Output the [X, Y] coordinate of the center of the cell containing the given text.  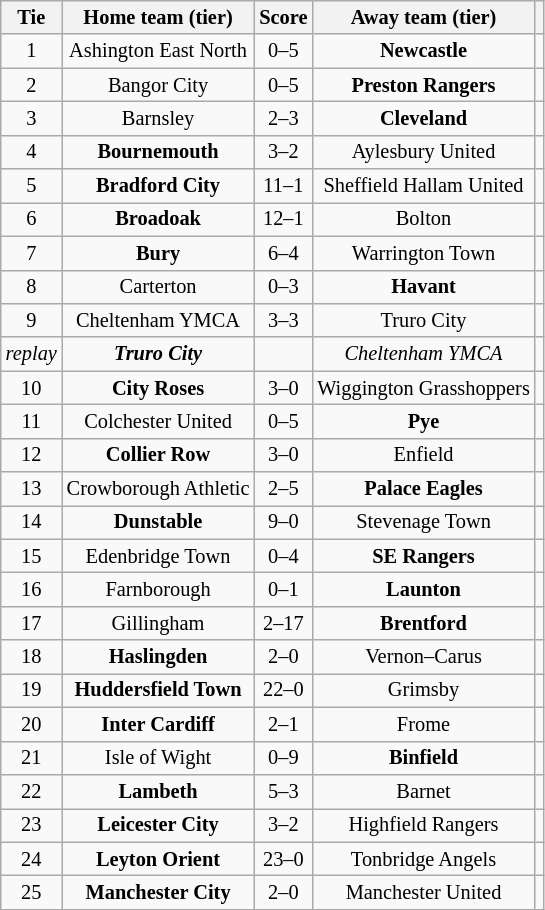
3 [32, 118]
12 [32, 455]
6–4 [283, 253]
Huddersfield Town [158, 690]
0–1 [283, 589]
Sheffield Hallam United [423, 186]
Broadoak [158, 219]
Farnborough [158, 589]
Tonbridge Angels [423, 859]
Leyton Orient [158, 859]
SE Rangers [423, 556]
22–0 [283, 690]
14 [32, 522]
Pye [423, 421]
9–0 [283, 522]
Bangor City [158, 85]
16 [32, 589]
Gillingham [158, 623]
12–1 [283, 219]
0–3 [283, 287]
Manchester City [158, 892]
0–9 [283, 758]
25 [32, 892]
Stevenage Town [423, 522]
2 [32, 85]
2–17 [283, 623]
8 [32, 287]
Bournemouth [158, 152]
Enfield [423, 455]
Bradford City [158, 186]
Haslingden [158, 657]
replay [32, 354]
Brentford [423, 623]
Newcastle [423, 51]
Grimsby [423, 690]
Collier Row [158, 455]
17 [32, 623]
24 [32, 859]
Wiggington Grasshoppers [423, 388]
11 [32, 421]
10 [32, 388]
7 [32, 253]
Palace Eagles [423, 489]
Bury [158, 253]
0–4 [283, 556]
Inter Cardiff [158, 724]
Warrington Town [423, 253]
Tie [32, 17]
9 [32, 320]
3–3 [283, 320]
Home team (tier) [158, 17]
1 [32, 51]
4 [32, 152]
Away team (tier) [423, 17]
Binfield [423, 758]
6 [32, 219]
2–3 [283, 118]
Aylesbury United [423, 152]
Ashington East North [158, 51]
Manchester United [423, 892]
13 [32, 489]
City Roses [158, 388]
18 [32, 657]
Edenbridge Town [158, 556]
20 [32, 724]
5 [32, 186]
Highfield Rangers [423, 825]
Launton [423, 589]
Isle of Wight [158, 758]
23 [32, 825]
Colchester United [158, 421]
5–3 [283, 791]
23–0 [283, 859]
Leicester City [158, 825]
Barnsley [158, 118]
15 [32, 556]
Frome [423, 724]
22 [32, 791]
Score [283, 17]
Barnet [423, 791]
11–1 [283, 186]
2–1 [283, 724]
21 [32, 758]
Bolton [423, 219]
Vernon–Carus [423, 657]
19 [32, 690]
Preston Rangers [423, 85]
Crowborough Athletic [158, 489]
2–5 [283, 489]
Lambeth [158, 791]
Carterton [158, 287]
Cleveland [423, 118]
Dunstable [158, 522]
Havant [423, 287]
